Provide the (x, y) coordinate of the cell's center where the given text is located.  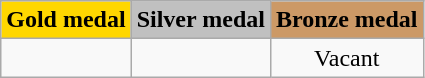
Gold medal (66, 20)
Silver medal (200, 20)
Bronze medal (346, 20)
Vacant (346, 58)
